From the cell containing the given text, extract its center point as [X, Y] coordinate. 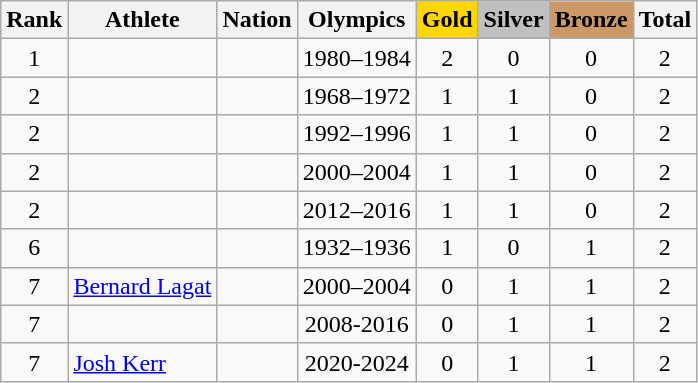
Nation [257, 20]
1932–1936 [356, 248]
Olympics [356, 20]
2008-2016 [356, 324]
1992–1996 [356, 134]
1980–1984 [356, 58]
1968–1972 [356, 96]
2012–2016 [356, 210]
6 [34, 248]
Bronze [591, 20]
Total [665, 20]
2020-2024 [356, 362]
Bernard Lagat [142, 286]
Athlete [142, 20]
Gold [447, 20]
Silver [514, 20]
Josh Kerr [142, 362]
Rank [34, 20]
